Locate the cell with the specified text and output its (X, Y) center coordinate. 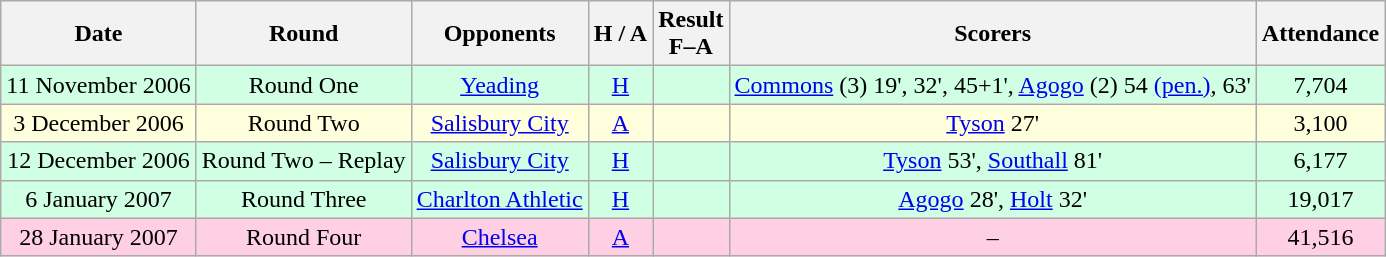
Yeading (500, 85)
Round Two – Replay (304, 161)
– (992, 237)
Commons (3) 19', 32', 45+1', Agogo (2) 54 (pen.), 63' (992, 85)
ResultF–A (691, 34)
6,177 (1320, 161)
Date (98, 34)
3,100 (1320, 123)
Tyson 53', Southall 81' (992, 161)
H / A (620, 34)
Opponents (500, 34)
Round Four (304, 237)
Round Three (304, 199)
11 November 2006 (98, 85)
Scorers (992, 34)
Round (304, 34)
Charlton Athletic (500, 199)
Attendance (1320, 34)
12 December 2006 (98, 161)
Tyson 27' (992, 123)
6 January 2007 (98, 199)
Round One (304, 85)
Agogo 28', Holt 32' (992, 199)
28 January 2007 (98, 237)
Round Two (304, 123)
3 December 2006 (98, 123)
7,704 (1320, 85)
41,516 (1320, 237)
19,017 (1320, 199)
Chelsea (500, 237)
